From the cell containing the given text, extract its center point as (x, y) coordinate. 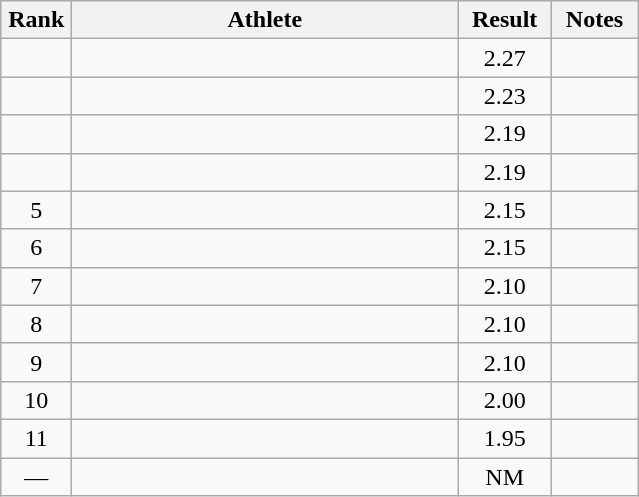
Athlete (265, 20)
1.95 (505, 438)
6 (36, 248)
8 (36, 324)
NM (505, 477)
5 (36, 210)
— (36, 477)
2.27 (505, 58)
11 (36, 438)
2.23 (505, 96)
7 (36, 286)
10 (36, 400)
Rank (36, 20)
2.00 (505, 400)
Notes (594, 20)
Result (505, 20)
9 (36, 362)
